From the cell containing the given text, extract its center point as (X, Y) coordinate. 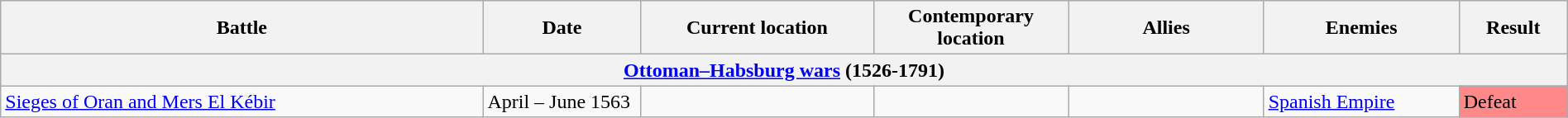
Result (1513, 28)
Date (562, 28)
Sieges of Oran and Mers El Kébir (241, 101)
April – June 1563 (562, 101)
Allies (1166, 28)
Current location (758, 28)
Enemies (1361, 28)
Battle (241, 28)
Contemporary location (971, 28)
Ottoman–Habsburg wars (1526-1791) (784, 70)
Defeat (1513, 101)
Spanish Empire (1361, 101)
